Detect which cell encompasses the target text, then output its (X, Y) center coordinate. 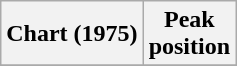
Peakposition (189, 34)
Chart (1975) (72, 34)
